Capture the cell that displays the provided text and extract its [X, Y] central coordinate. 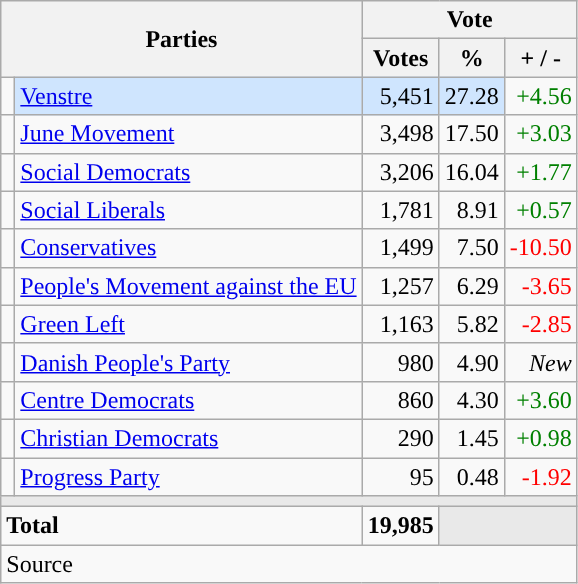
6.29 [472, 286]
1,163 [400, 324]
-2.85 [540, 324]
+1.77 [540, 172]
+0.57 [540, 210]
Progress Party [188, 477]
5.82 [472, 324]
19,985 [400, 526]
860 [400, 400]
980 [400, 362]
+4.56 [540, 96]
1,781 [400, 210]
+3.60 [540, 400]
Social Democrats [188, 172]
Vote [470, 20]
Green Left [188, 324]
16.04 [472, 172]
5,451 [400, 96]
8.91 [472, 210]
4.90 [472, 362]
New [540, 362]
1.45 [472, 438]
1,499 [400, 248]
4.30 [472, 400]
-1.92 [540, 477]
Social Liberals [188, 210]
+ / - [540, 58]
June Movement [188, 134]
-10.50 [540, 248]
7.50 [472, 248]
Source [290, 564]
1,257 [400, 286]
People's Movement against the EU [188, 286]
-3.65 [540, 286]
3,206 [400, 172]
Christian Democrats [188, 438]
290 [400, 438]
Venstre [188, 96]
0.48 [472, 477]
27.28 [472, 96]
% [472, 58]
Danish People's Party [188, 362]
+0.98 [540, 438]
95 [400, 477]
Parties [182, 39]
+3.03 [540, 134]
Centre Democrats [188, 400]
Conservatives [188, 248]
Votes [400, 58]
Total [182, 526]
17.50 [472, 134]
3,498 [400, 134]
